For the text-containing cell, return its midpoint in (x, y) coordinate format. 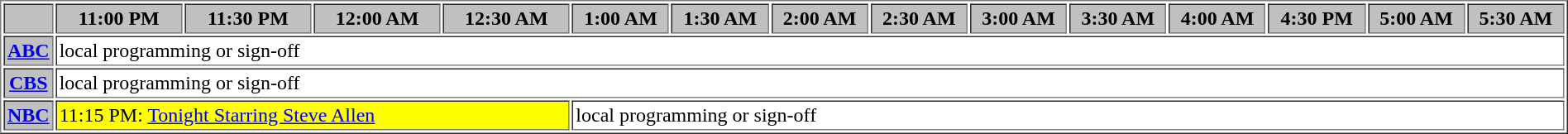
4:00 AM (1217, 18)
5:00 AM (1416, 18)
4:30 PM (1317, 18)
11:00 PM (119, 18)
ABC (28, 51)
1:30 AM (719, 18)
11:15 PM: Tonight Starring Steve Allen (313, 116)
2:30 AM (920, 18)
2:00 AM (819, 18)
3:00 AM (1019, 18)
12:30 AM (506, 18)
3:30 AM (1118, 18)
1:00 AM (620, 18)
NBC (28, 116)
CBS (28, 83)
5:30 AM (1515, 18)
12:00 AM (377, 18)
11:30 PM (248, 18)
